Identify which cell holds the provided text, then report its [X, Y] central coordinate. 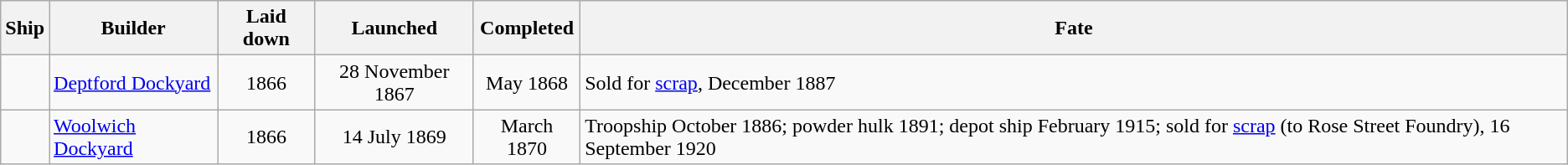
Sold for scrap, December 1887 [1074, 82]
Deptford Dockyard [134, 82]
Troopship October 1886; powder hulk 1891; depot ship February 1915; sold for scrap (to Rose Street Foundry), 16 September 1920 [1074, 137]
14 July 1869 [394, 137]
Completed [526, 28]
March 1870 [526, 137]
Builder [134, 28]
Laid down [266, 28]
28 November 1867 [394, 82]
Ship [25, 28]
Woolwich Dockyard [134, 137]
May 1868 [526, 82]
Fate [1074, 28]
Launched [394, 28]
